Return [X, Y] of the center of cell containing provided text 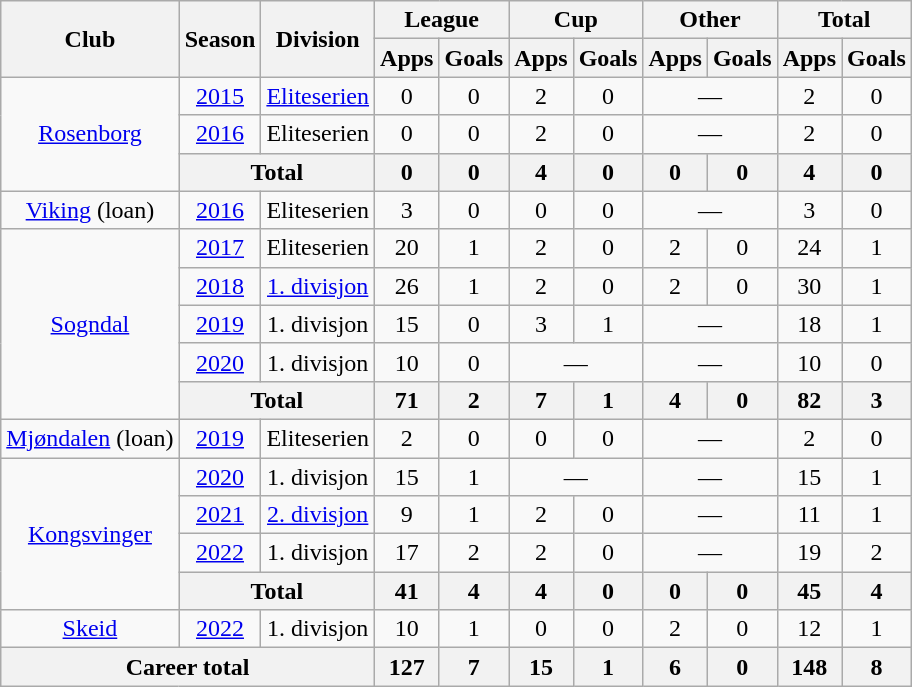
71 [407, 400]
Mjøndalen (loan) [90, 438]
9 [407, 515]
127 [407, 667]
2018 [220, 286]
12 [809, 629]
Other [710, 20]
2017 [220, 248]
17 [407, 553]
Club [90, 39]
8 [877, 667]
Kongsvinger [90, 534]
148 [809, 667]
11 [809, 515]
Sogndal [90, 324]
6 [675, 667]
18 [809, 324]
24 [809, 248]
30 [809, 286]
Skeid [90, 629]
45 [809, 591]
26 [407, 286]
Season [220, 39]
Rosenborg [90, 134]
Viking (loan) [90, 210]
2021 [220, 515]
19 [809, 553]
41 [407, 591]
League [442, 20]
Cup [576, 20]
82 [809, 400]
2. divisjon [318, 515]
Career total [188, 667]
Division [318, 39]
2015 [220, 96]
20 [407, 248]
